Extract the (x, y) coordinate from the center of the cell holding the provided text.  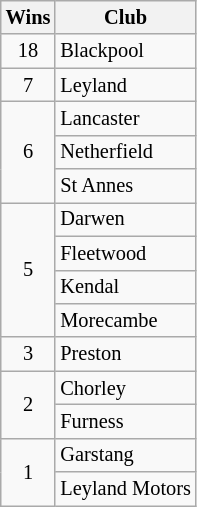
Wins (28, 17)
Blackpool (125, 51)
Garstang (125, 455)
Morecambe (125, 320)
18 (28, 51)
2 (28, 404)
Club (125, 17)
5 (28, 270)
St Annes (125, 186)
7 (28, 85)
Netherfield (125, 152)
Fleetwood (125, 253)
Darwen (125, 219)
6 (28, 152)
Leyland Motors (125, 489)
Lancaster (125, 118)
Leyland (125, 85)
Furness (125, 421)
Preston (125, 354)
Chorley (125, 388)
3 (28, 354)
Kendal (125, 287)
1 (28, 472)
